Find where the given text appears and provide that cell's center as [X, Y] coordinate. 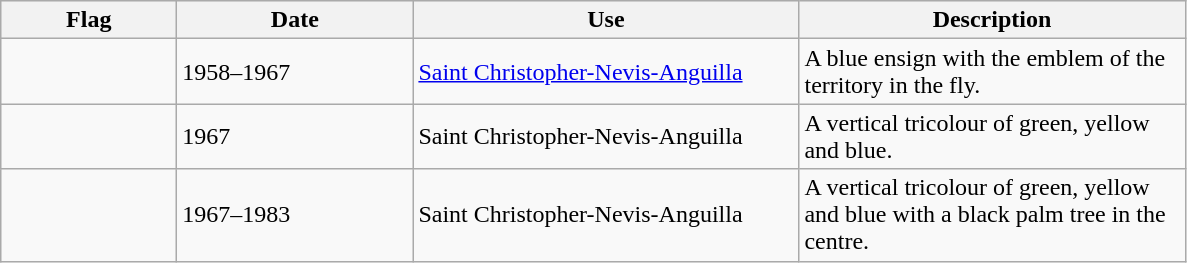
1967 [295, 136]
A blue ensign with the emblem of the territory in the fly. [992, 72]
1967–1983 [295, 215]
Flag [89, 20]
Description [992, 20]
1958–1967 [295, 72]
A vertical tricolour of green, yellow and blue. [992, 136]
A vertical tricolour of green, yellow and blue with a black palm tree in the centre. [992, 215]
Date [295, 20]
Use [606, 20]
